Provide the (x, y) coordinate of the cell's center where the given text is located.  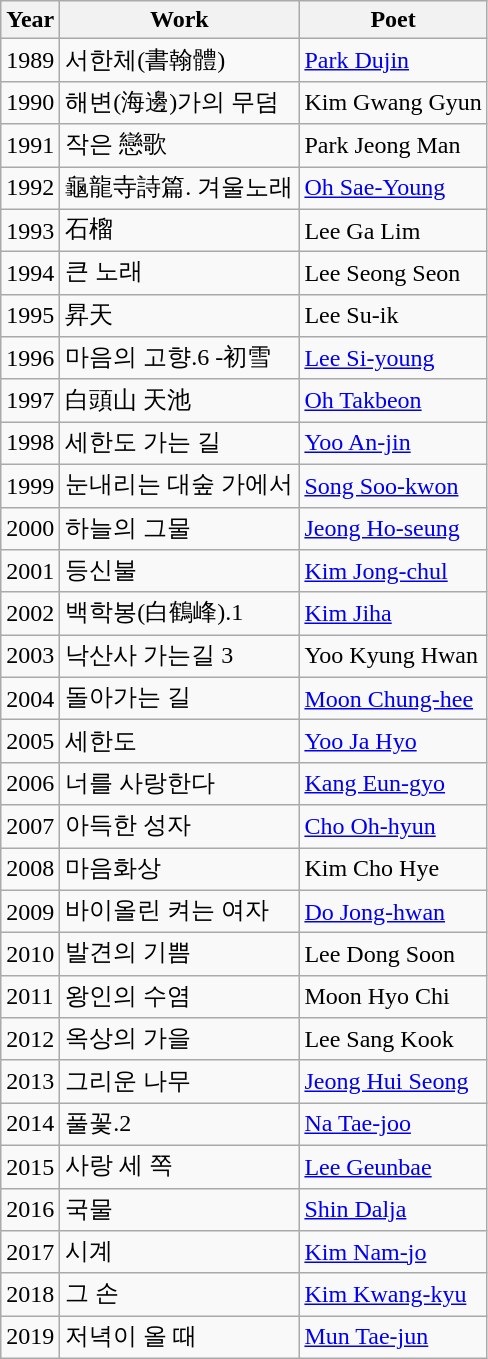
Park Jeong Man (393, 146)
백학봉(白鶴峰).1 (180, 614)
1993 (30, 230)
등신불 (180, 572)
2007 (30, 826)
2003 (30, 656)
2004 (30, 698)
Cho Oh-hyun (393, 826)
왕인의 수염 (180, 996)
발견의 기쁨 (180, 954)
Lee Seong Seon (393, 274)
Park Dujin (393, 60)
세한도 가는 길 (180, 444)
2000 (30, 528)
너를 사랑한다 (180, 784)
1998 (30, 444)
Kim Cho Hye (393, 870)
2018 (30, 1294)
2014 (30, 1124)
2005 (30, 742)
2001 (30, 572)
세한도 (180, 742)
2002 (30, 614)
서한체(書翰體) (180, 60)
Moon Hyo Chi (393, 996)
Kim Nam-jo (393, 1252)
Lee Su-ik (393, 316)
1997 (30, 400)
2011 (30, 996)
1994 (30, 274)
1990 (30, 102)
Jeong Hui Seong (393, 1082)
Poet (393, 20)
白頭山 天池 (180, 400)
아득한 성자 (180, 826)
풀꽃.2 (180, 1124)
Oh Sae-Young (393, 188)
Do Jong-hwan (393, 912)
Work (180, 20)
1989 (30, 60)
Na Tae-joo (393, 1124)
Kang Eun-gyo (393, 784)
2015 (30, 1166)
시계 (180, 1252)
Kim Jong-chul (393, 572)
Lee Dong Soon (393, 954)
바이올린 켜는 여자 (180, 912)
그리운 나무 (180, 1082)
1991 (30, 146)
저녁이 올 때 (180, 1338)
Lee Geunbae (393, 1166)
2012 (30, 1040)
2013 (30, 1082)
Kim Gwang Gyun (393, 102)
2017 (30, 1252)
하늘의 그물 (180, 528)
1999 (30, 486)
Kim Kwang-kyu (393, 1294)
2009 (30, 912)
돌아가는 길 (180, 698)
2006 (30, 784)
2008 (30, 870)
Lee Ga Lim (393, 230)
해변(海邊)가의 무덤 (180, 102)
2019 (30, 1338)
Yoo An-jin (393, 444)
Song Soo-kwon (393, 486)
마음의 고향.6 -初雪 (180, 358)
마음화상 (180, 870)
昇天 (180, 316)
2016 (30, 1210)
Jeong Ho-seung (393, 528)
2010 (30, 954)
사랑 세 쪽 (180, 1166)
그 손 (180, 1294)
龜龍寺詩篇. 겨울노래 (180, 188)
Yoo Ja Hyo (393, 742)
Lee Sang Kook (393, 1040)
1995 (30, 316)
Shin Dalja (393, 1210)
큰 노래 (180, 274)
국물 (180, 1210)
1992 (30, 188)
Moon Chung-hee (393, 698)
Yoo Kyung Hwan (393, 656)
작은 戀歌 (180, 146)
눈내리는 대숲 가에서 (180, 486)
Mun Tae-jun (393, 1338)
Lee Si-young (393, 358)
Year (30, 20)
옥상의 가을 (180, 1040)
1996 (30, 358)
石榴 (180, 230)
낙산사 가는길 3 (180, 656)
Oh Takbeon (393, 400)
Kim Jiha (393, 614)
